Pinpoint the cell where the given text exists, returning its [X, Y] midpoint coordinate. 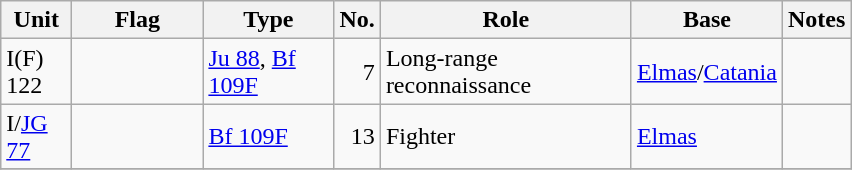
Flag [138, 20]
Role [506, 20]
Long-range reconnaissance [506, 72]
Type [268, 20]
Notes [816, 20]
Elmas [706, 136]
I(F) 122 [36, 72]
No. [357, 20]
Fighter [506, 136]
7 [357, 72]
I/JG 77 [36, 136]
Bf 109F [268, 136]
Ju 88, Bf 109F [268, 72]
Elmas/Catania [706, 72]
13 [357, 136]
Unit [36, 20]
Base [706, 20]
